Locate the cell with the specified text and output its (X, Y) center coordinate. 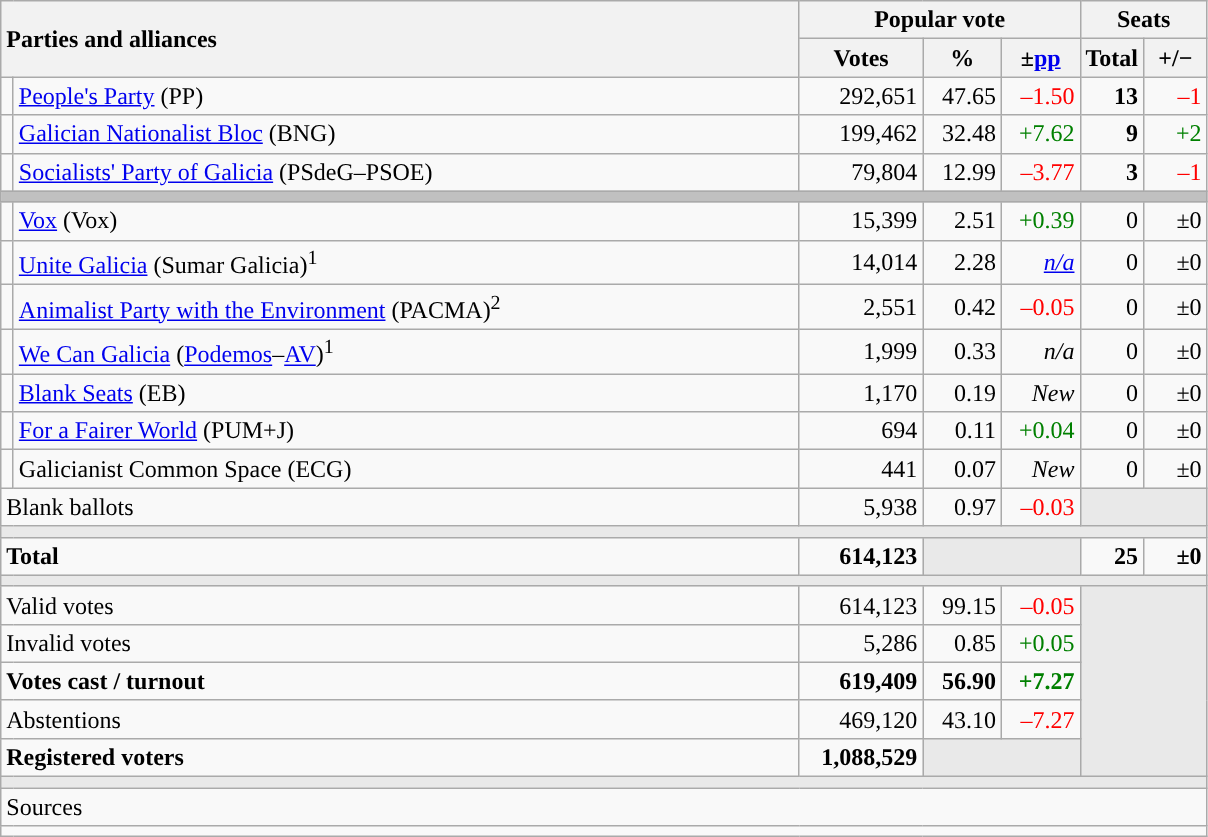
Galicianist Common Space (ECG) (406, 469)
5,938 (861, 507)
0.33 (962, 352)
Parties and alliances (400, 39)
–7.27 (1040, 719)
Vox (Vox) (406, 221)
+0.04 (1040, 431)
0.85 (962, 643)
2.28 (962, 262)
+7.27 (1040, 681)
441 (861, 469)
Socialists' Party of Galicia (PSdeG–PSOE) (406, 172)
+0.39 (1040, 221)
Seats (1144, 20)
56.90 (962, 681)
199,462 (861, 134)
1,170 (861, 393)
Popular vote (940, 20)
79,804 (861, 172)
9 (1112, 134)
25 (1112, 556)
619,409 (861, 681)
Votes cast / turnout (400, 681)
2.51 (962, 221)
+2 (1176, 134)
3 (1112, 172)
14,014 (861, 262)
For a Fairer World (PUM+J) (406, 431)
+0.05 (1040, 643)
Votes (861, 58)
5,286 (861, 643)
Abstentions (400, 719)
Unite Galicia (Sumar Galicia)1 (406, 262)
12.99 (962, 172)
0.97 (962, 507)
47.65 (962, 96)
Blank Seats (EB) (406, 393)
Blank ballots (400, 507)
292,651 (861, 96)
1,088,529 (861, 758)
–0.03 (1040, 507)
–1.50 (1040, 96)
0.11 (962, 431)
0.07 (962, 469)
+/− (1176, 58)
% (962, 58)
13 (1112, 96)
15,399 (861, 221)
0.19 (962, 393)
We Can Galicia (Podemos–AV)1 (406, 352)
99.15 (962, 605)
Registered voters (400, 758)
Invalid votes (400, 643)
1,999 (861, 352)
People's Party (PP) (406, 96)
43.10 (962, 719)
Animalist Party with the Environment (PACMA)2 (406, 308)
694 (861, 431)
Valid votes (400, 605)
32.48 (962, 134)
0.42 (962, 308)
Galician Nationalist Bloc (BNG) (406, 134)
+7.62 (1040, 134)
469,120 (861, 719)
–3.77 (1040, 172)
2,551 (861, 308)
±pp (1040, 58)
Sources (604, 807)
